For the text-containing cell, return its midpoint in [X, Y] coordinate format. 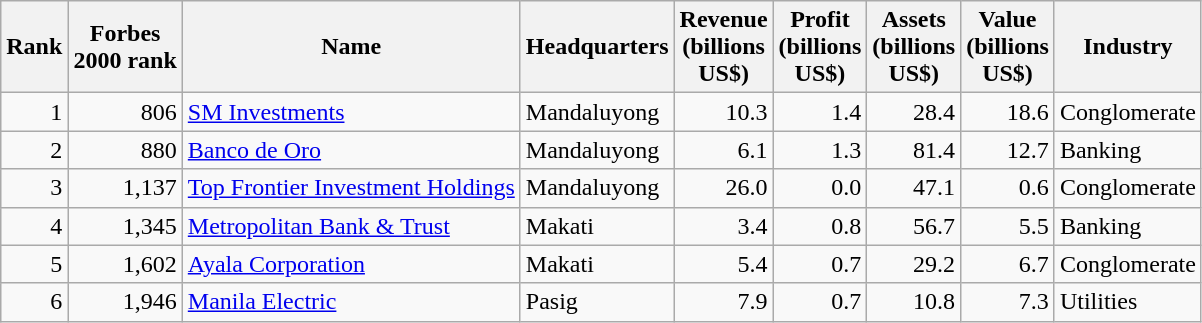
3 [34, 188]
5.5 [1008, 226]
28.4 [914, 112]
1.3 [820, 150]
Industry [1128, 47]
29.2 [914, 264]
4 [34, 226]
Metropolitan Bank & Trust [351, 226]
Profit(billions US$) [820, 47]
18.6 [1008, 112]
Utilities [1128, 302]
10.8 [914, 302]
Headquarters [597, 47]
0.6 [1008, 188]
6 [34, 302]
1,602 [125, 264]
2 [34, 150]
56.7 [914, 226]
6.1 [724, 150]
Top Frontier Investment Holdings [351, 188]
6.7 [1008, 264]
0.8 [820, 226]
Forbes 2000 rank [125, 47]
12.7 [1008, 150]
Name [351, 47]
Rank [34, 47]
Value(billions US$) [1008, 47]
5 [34, 264]
0.0 [820, 188]
Revenue(billions US$) [724, 47]
Banco de Oro [351, 150]
1.4 [820, 112]
81.4 [914, 150]
10.3 [724, 112]
1,946 [125, 302]
Pasig [597, 302]
880 [125, 150]
806 [125, 112]
1 [34, 112]
7.3 [1008, 302]
1,137 [125, 188]
Assets(billions US$) [914, 47]
5.4 [724, 264]
SM Investments [351, 112]
3.4 [724, 226]
1,345 [125, 226]
47.1 [914, 188]
Ayala Corporation [351, 264]
Manila Electric [351, 302]
7.9 [724, 302]
26.0 [724, 188]
